Find where the given text appears and provide that cell's center as (X, Y) coordinate. 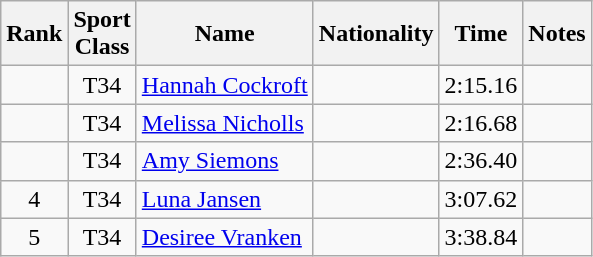
Desiree Vranken (224, 237)
Melissa Nicholls (224, 123)
3:38.84 (481, 237)
2:36.40 (481, 161)
3:07.62 (481, 199)
Time (481, 34)
Luna Jansen (224, 199)
2:16.68 (481, 123)
SportClass (102, 34)
2:15.16 (481, 85)
Notes (557, 34)
Rank (34, 34)
Nationality (376, 34)
4 (34, 199)
Hannah Cockroft (224, 85)
Name (224, 34)
Amy Siemons (224, 161)
5 (34, 237)
